Determine the [x, y] coordinate at the center of the cell enclosing the given text.  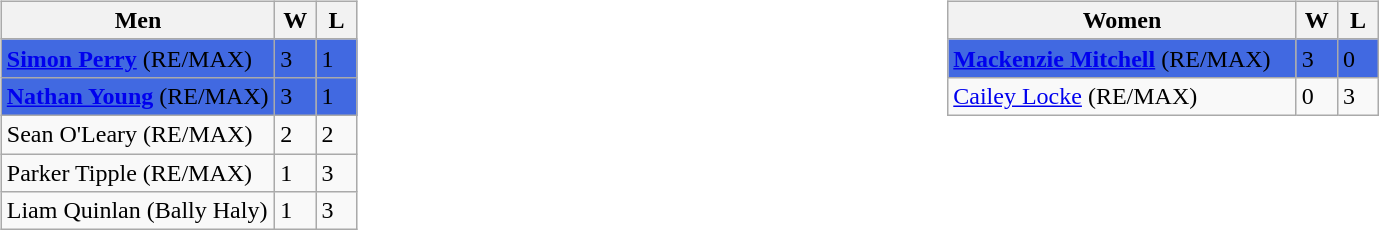
Parker Tipple (RE/MAX) [138, 173]
Mackenzie Mitchell (RE/MAX) [1122, 58]
Nathan Young (RE/MAX) [138, 96]
Simon Perry (RE/MAX) [138, 58]
Women [1122, 20]
Sean O'Leary (RE/MAX) [138, 134]
Liam Quinlan (Bally Haly) [138, 211]
Men [138, 20]
Cailey Locke (RE/MAX) [1122, 96]
